Locate the cell with the specified text and output its [x, y] center coordinate. 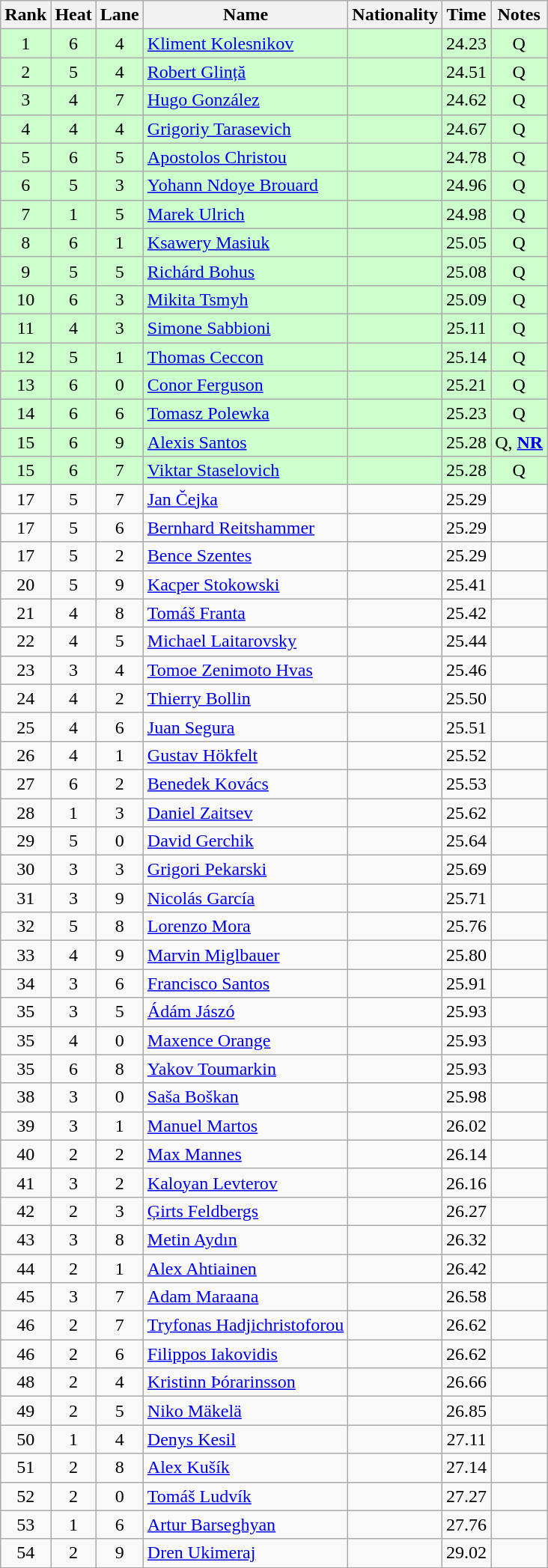
Yakov Toumarkin [246, 1069]
Kacper Stokowski [246, 585]
25.52 [467, 755]
33 [25, 955]
14 [25, 414]
25.80 [467, 955]
34 [25, 983]
25.50 [467, 698]
Metin Aydın [246, 1239]
27.27 [467, 1496]
Marek Ulrich [246, 214]
Marvin Miglbauer [246, 955]
25.69 [467, 870]
Robert Glință [246, 72]
49 [25, 1411]
Jan Čejka [246, 499]
Kristinn Þórarinsson [246, 1382]
25.44 [467, 641]
Manuel Martos [246, 1126]
Bernhard Reitshammer [246, 528]
Michael Laitarovsky [246, 641]
29 [25, 841]
Saša Boškan [246, 1097]
26.27 [467, 1211]
Yohann Ndoye Brouard [246, 186]
25.53 [467, 784]
24.23 [467, 43]
11 [25, 328]
26.16 [467, 1183]
24.98 [467, 214]
Daniel Zaitsev [246, 812]
Ádám Jászó [246, 1012]
21 [25, 613]
Dren Ukimeraj [246, 1553]
Tryfonas Hadjichristoforou [246, 1326]
26 [25, 755]
41 [25, 1183]
24.96 [467, 186]
48 [25, 1382]
Grigoriy Tarasevich [246, 129]
Denys Kesil [246, 1439]
25 [25, 727]
54 [25, 1553]
25.21 [467, 385]
45 [25, 1297]
23 [25, 670]
Mikita Tsmyh [246, 299]
30 [25, 870]
26.66 [467, 1382]
28 [25, 812]
25.98 [467, 1097]
26.58 [467, 1297]
Hugo González [246, 100]
24 [25, 698]
25.23 [467, 414]
25.76 [467, 927]
Richárd Bohus [246, 271]
Simone Sabbioni [246, 328]
Benedek Kovács [246, 784]
25.71 [467, 898]
Alex Ahtiainen [246, 1269]
32 [25, 927]
27.76 [467, 1525]
Tomáš Ludvík [246, 1496]
40 [25, 1154]
12 [25, 357]
26.85 [467, 1411]
Notes [520, 15]
25.62 [467, 812]
Tomáš Franta [246, 613]
22 [25, 641]
38 [25, 1097]
Maxence Orange [246, 1040]
Name [246, 15]
Kliment Kolesnikov [246, 43]
27.11 [467, 1439]
Apostolos Christou [246, 157]
Alexis Santos [246, 442]
25.64 [467, 841]
Gustav Hökfelt [246, 755]
25.42 [467, 613]
31 [25, 898]
Viktar Staselovich [246, 471]
Juan Segura [246, 727]
Max Mannes [246, 1154]
25.51 [467, 727]
25.41 [467, 585]
39 [25, 1126]
13 [25, 385]
10 [25, 299]
Thomas Ceccon [246, 357]
Time [467, 15]
26.32 [467, 1239]
50 [25, 1439]
David Gerchik [246, 841]
25.11 [467, 328]
26.02 [467, 1126]
26.42 [467, 1269]
24.62 [467, 100]
25.05 [467, 242]
42 [25, 1211]
Nationality [395, 15]
Lorenzo Mora [246, 927]
Conor Ferguson [246, 385]
Francisco Santos [246, 983]
Kaloyan Levterov [246, 1183]
Q, NR [520, 442]
Nicolás García [246, 898]
Heat [73, 15]
44 [25, 1269]
Adam Maraana [246, 1297]
Filippos Iakovidis [246, 1354]
43 [25, 1239]
Alex Kušík [246, 1468]
24.78 [467, 157]
26.14 [467, 1154]
51 [25, 1468]
25.14 [467, 357]
20 [25, 585]
25.09 [467, 299]
Tomoe Zenimoto Hvas [246, 670]
27 [25, 784]
Artur Barseghyan [246, 1525]
Rank [25, 15]
52 [25, 1496]
53 [25, 1525]
Ksawery Masiuk [246, 242]
Niko Mäkelä [246, 1411]
Bence Szentes [246, 556]
Thierry Bollin [246, 698]
25.08 [467, 271]
24.67 [467, 129]
Lane [120, 15]
25.46 [467, 670]
Tomasz Polewka [246, 414]
25.91 [467, 983]
29.02 [467, 1553]
24.51 [467, 72]
Ģirts Feldbergs [246, 1211]
27.14 [467, 1468]
Grigori Pekarski [246, 870]
